Extract the [x, y] coordinate from the center of the cell holding the provided text.  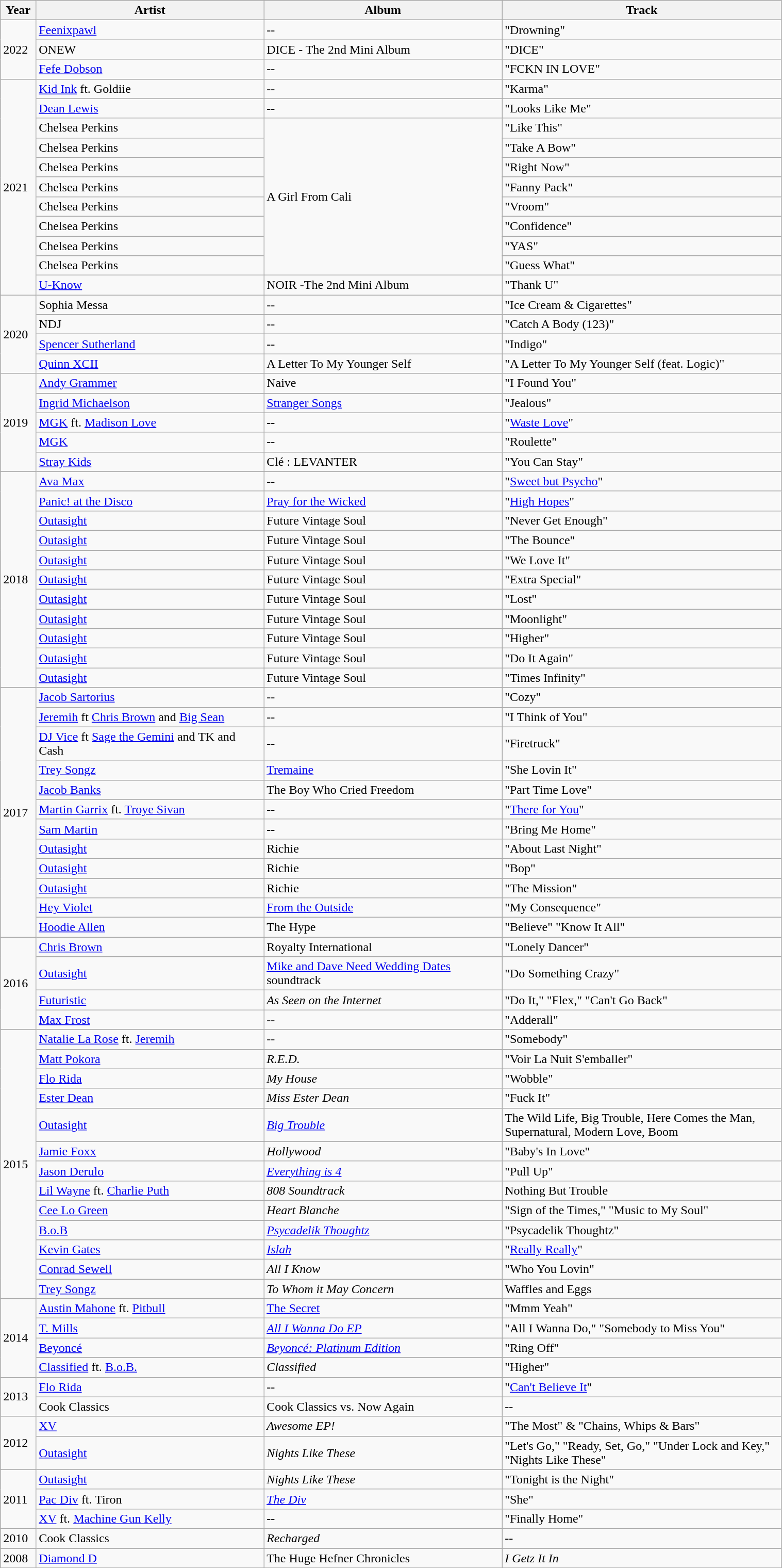
Sam Martin [150, 829]
"Roulette" [642, 442]
Futuristic [150, 1000]
Beyoncé [150, 1348]
Islah [383, 1250]
T. Mills [150, 1328]
Nothing But Trouble [642, 1190]
DJ Vice ft Sage the Gemini and TK and Cash [150, 744]
Jacob Banks [150, 790]
R.E.D. [383, 1059]
Natalie La Rose ft. Jeremih [150, 1039]
XV [150, 1426]
Panic! at the Disco [150, 501]
"Sign of the Times," "Music to My Soul" [642, 1210]
"Can't Believe It" [642, 1387]
Awesome EP! [383, 1426]
Hoodie Allen [150, 927]
"All I Wanna Do," "Somebody to Miss You" [642, 1328]
Naive [383, 383]
"YAS" [642, 246]
U-Know [150, 285]
"About Last Night" [642, 848]
Jason Derulo [150, 1171]
Heart Blanche [383, 1210]
The Boy Who Cried Freedom [383, 790]
All I Know [383, 1269]
Kid Ink ft. Goldiie [150, 89]
"My Consequence" [642, 908]
DICE - The 2nd Mini Album [383, 50]
ONEW [150, 50]
2013 [19, 1397]
"Take A Bow" [642, 148]
All I Wanna Do EP [383, 1328]
2015 [19, 1164]
Feenixpawl [150, 30]
"High Hopes" [642, 501]
NDJ [150, 324]
"Extra Special" [642, 580]
The Wild Life, Big Trouble, Here Comes the Man, Supernatural, Modern Love, Boom [642, 1124]
Mike and Dave Need Wedding Dates soundtrack [383, 974]
"The Most" & "Chains, Whips & Bars" [642, 1426]
B.o.B [150, 1230]
Kevin Gates [150, 1250]
Jamie Foxx [150, 1151]
"Finally Home" [642, 1518]
A Letter To My Younger Self [383, 364]
"Confidence" [642, 226]
Beyoncé: Platinum Edition [383, 1348]
Matt Pokora [150, 1059]
"A Letter To My Younger Self (feat. Logic)" [642, 364]
"She" [642, 1499]
"Wobble" [642, 1079]
Big Trouble [383, 1124]
Royalty International [383, 947]
"Times Infinity" [642, 678]
"Ring Off" [642, 1348]
Psycadelik Thoughtz [383, 1230]
"The Mission" [642, 888]
The Huge Hefner Chronicles [383, 1558]
"I Think of You" [642, 717]
"Lost" [642, 599]
"Jealous" [642, 403]
"Adderall" [642, 1020]
Ava Max [150, 481]
"Who You Lovin" [642, 1269]
Dean Lewis [150, 108]
2020 [19, 334]
Classified [383, 1367]
The Secret [383, 1309]
"The Bounce" [642, 540]
As Seen on the Internet [383, 1000]
"She Lovin It" [642, 770]
"You Can Stay" [642, 462]
2018 [19, 580]
Hey Violet [150, 908]
Clé : LEVANTER [383, 462]
Fefe Dobson [150, 69]
"Psycadelik Thoughtz" [642, 1230]
Track [642, 10]
"Like This" [642, 128]
Artist [150, 10]
808 Soundtrack [383, 1190]
Cook Classics vs. Now Again [383, 1407]
"Baby's In Love" [642, 1151]
"There for You" [642, 809]
Austin Mahone ft. Pitbull [150, 1309]
Miss Ester Dean [383, 1098]
"Do Something Crazy" [642, 974]
"Lonely Dancer" [642, 947]
2014 [19, 1338]
Classified ft. B.o.B. [150, 1367]
"I Found You" [642, 383]
Martin Garrix ft. Troye Sivan [150, 809]
Ester Dean [150, 1098]
"Part Time Love" [642, 790]
"Cozy" [642, 697]
"Fuck It" [642, 1098]
Everything is 4 [383, 1171]
"We Love It" [642, 560]
The Div [383, 1499]
"Drowning" [642, 30]
2017 [19, 812]
"Tonight is the Night" [642, 1479]
2021 [19, 187]
Album [383, 10]
"Pull Up" [642, 1171]
MGK ft. Madison Love [150, 422]
"Right Now" [642, 167]
2010 [19, 1538]
Pac Div ft. Tiron [150, 1499]
Max Frost [150, 1020]
Cee Lo Green [150, 1210]
To Whom it May Concern [383, 1289]
2012 [19, 1443]
"Thank U" [642, 285]
Spencer Sutherland [150, 344]
"Bop" [642, 868]
"Karma" [642, 89]
"Catch A Body (123)" [642, 324]
"Moonlight" [642, 619]
Hollywood [383, 1151]
2011 [19, 1499]
Chris Brown [150, 947]
Lil Wayne ft. Charlie Puth [150, 1190]
Quinn XCII [150, 364]
"Guess What" [642, 266]
The Hype [383, 927]
"Let's Go," "Ready, Set, Go," "Under Lock and Key," "Nights Like These" [642, 1452]
Diamond D [150, 1558]
"Ice Cream & Cigarettes" [642, 305]
MGK [150, 442]
2019 [19, 422]
Andy Grammer [150, 383]
Year [19, 10]
Recharged [383, 1538]
XV ft. Machine Gun Kelly [150, 1518]
"Firetruck" [642, 744]
"Waste Love" [642, 422]
Tremaine [383, 770]
"Do It," "Flex," "Can't Go Back" [642, 1000]
Sophia Messa [150, 305]
Waffles and Eggs [642, 1289]
Stray Kids [150, 462]
"Indigo" [642, 344]
NOIR -The 2nd Mini Album [383, 285]
2016 [19, 983]
"Vroom" [642, 206]
2008 [19, 1558]
My House [383, 1079]
Jacob Sartorius [150, 697]
Conrad Sewell [150, 1269]
"Looks Like Me" [642, 108]
"Fanny Pack" [642, 187]
"Do It Again" [642, 658]
"Bring Me Home" [642, 829]
I Getz It In [642, 1558]
"Really Really" [642, 1250]
Ingrid Michaelson [150, 403]
"Never Get Enough" [642, 520]
"DICE" [642, 50]
From the Outside [383, 908]
Pray for the Wicked [383, 501]
Jeremih ft Chris Brown and Big Sean [150, 717]
"Believe" "Know It All" [642, 927]
"Sweet but Psycho" [642, 481]
"FCKN IN LOVE" [642, 69]
A Girl From Cali [383, 197]
"Mmm Yeah" [642, 1309]
"Somebody" [642, 1039]
Stranger Songs [383, 403]
2022 [19, 50]
"Voir La Nuit S'emballer" [642, 1059]
